Capture the cell that displays the provided text and extract its [x, y] central coordinate. 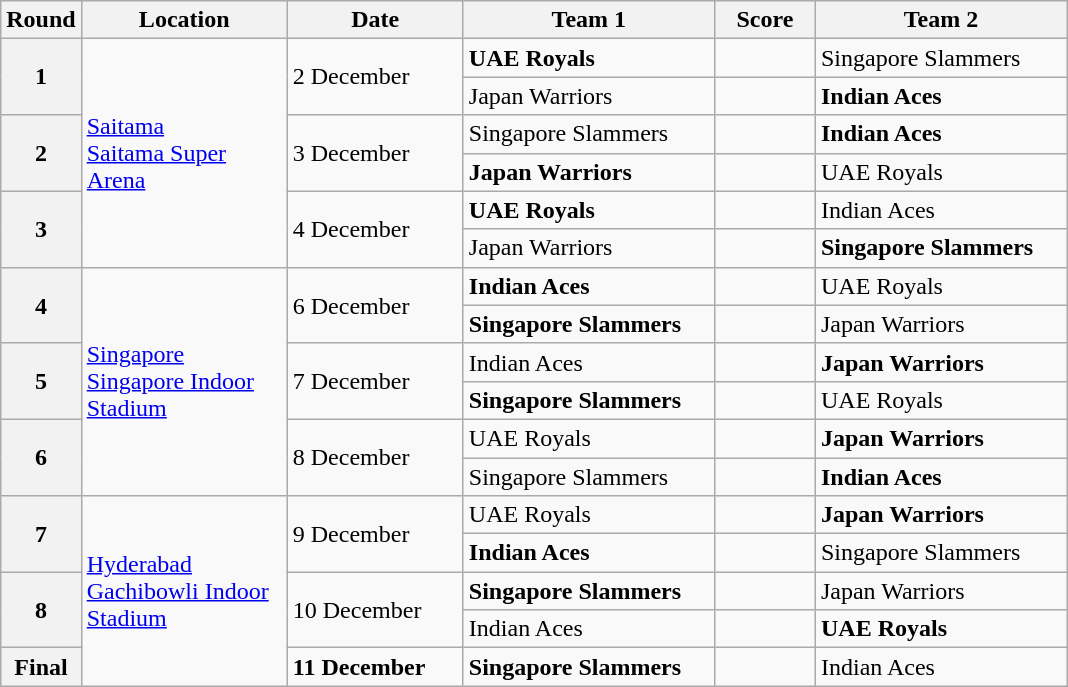
5 [41, 381]
4 [41, 305]
Location [184, 20]
7 December [375, 381]
Score [764, 20]
1 [41, 77]
4 December [375, 229]
Team 2 [940, 20]
2 [41, 153]
11 December [375, 667]
Round [41, 20]
9 December [375, 534]
6 December [375, 305]
2 December [375, 77]
6 [41, 457]
SingaporeSingapore Indoor Stadium [184, 381]
10 December [375, 610]
7 [41, 534]
HyderabadGachibowli Indoor Stadium [184, 591]
3 [41, 229]
SaitamaSaitama Super Arena [184, 153]
8 [41, 610]
3 December [375, 153]
Final [41, 667]
Date [375, 20]
Team 1 [588, 20]
8 December [375, 457]
